Return (X, Y) of the center of cell containing provided text 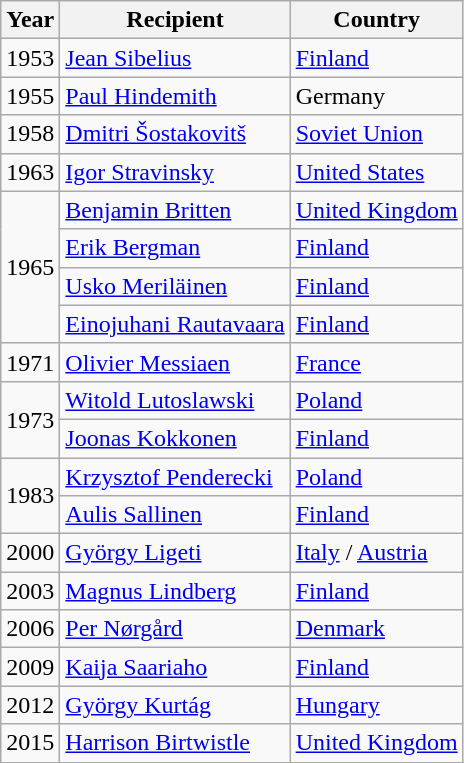
Recipient (175, 20)
Dmitri Šostakovitš (175, 134)
1958 (30, 134)
Soviet Union (376, 134)
2012 (30, 705)
Jean Sibelius (175, 58)
Joonas Kokkonen (175, 438)
Italy / Austria (376, 553)
Usko Meriläinen (175, 286)
Benjamin Britten (175, 210)
Paul Hindemith (175, 96)
Per Nørgård (175, 629)
Germany (376, 96)
1973 (30, 419)
Einojuhani Rautavaara (175, 324)
Kaija Saariaho (175, 667)
1963 (30, 172)
Aulis Sallinen (175, 515)
Hungary (376, 705)
2015 (30, 743)
2009 (30, 667)
1965 (30, 267)
1955 (30, 96)
Igor Stravinsky (175, 172)
Year (30, 20)
Erik Bergman (175, 248)
2000 (30, 553)
Harrison Birtwistle (175, 743)
Country (376, 20)
György Kurtág (175, 705)
György Ligeti (175, 553)
Denmark (376, 629)
2006 (30, 629)
1953 (30, 58)
United States (376, 172)
1971 (30, 362)
Witold Lutoslawski (175, 400)
Krzysztof Penderecki (175, 477)
France (376, 362)
1983 (30, 496)
Olivier Messiaen (175, 362)
2003 (30, 591)
Magnus Lindberg (175, 591)
